From the cell containing the given text, extract its center point as (x, y) coordinate. 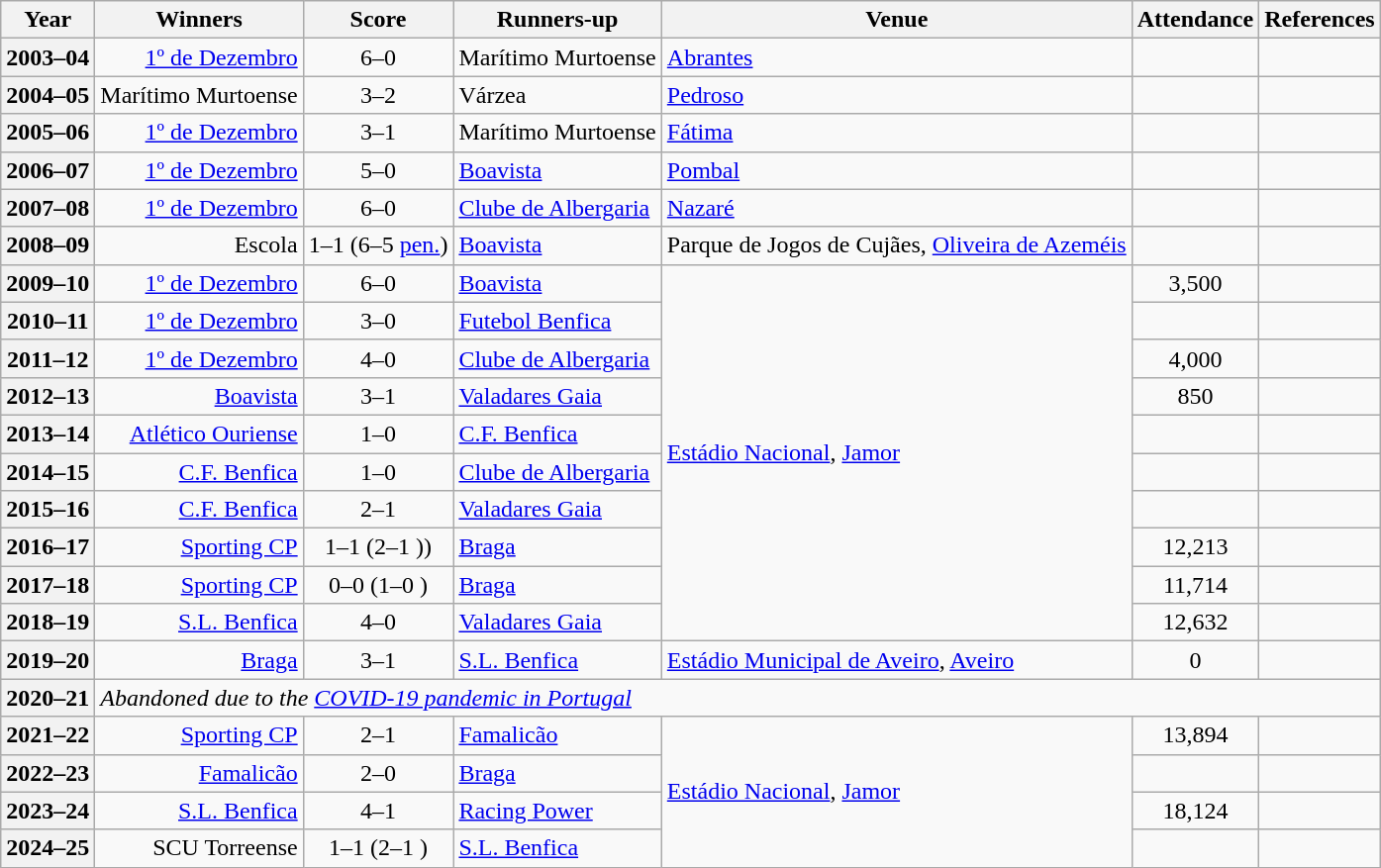
2023–24 (48, 811)
Year (48, 20)
Futebol Benfica (557, 321)
2016–17 (48, 547)
12,632 (1195, 623)
Winners (199, 20)
Parque de Jogos de Cujães, Oliveira de Azeméis (897, 245)
1–1 (6–5 pen.) (378, 245)
12,213 (1195, 547)
13,894 (1195, 735)
2018–19 (48, 623)
1–1 (2–1 ) (378, 848)
4–1 (378, 811)
2008–09 (48, 245)
2019–20 (48, 660)
Pedroso (897, 95)
2009–10 (48, 283)
18,124 (1195, 811)
3,500 (1195, 283)
2007–08 (48, 208)
2021–22 (48, 735)
2012–13 (48, 396)
Estádio Municipal de Aveiro, Aveiro (897, 660)
0–0 (1–0 ) (378, 585)
1–1 (2–1 )) (378, 547)
2–0 (378, 773)
2014–15 (48, 472)
Score (378, 20)
Abrantes (897, 57)
Pombal (897, 170)
2020–21 (48, 698)
2022–23 (48, 773)
Escola (199, 245)
11,714 (1195, 585)
0 (1195, 660)
5–0 (378, 170)
Várzea (557, 95)
Nazaré (897, 208)
850 (1195, 396)
Abandoned due to the COVID-19 pandemic in Portugal (738, 698)
2003–04 (48, 57)
3–0 (378, 321)
Attendance (1195, 20)
2006–07 (48, 170)
4,000 (1195, 358)
References (1321, 20)
Venue (897, 20)
Fátima (897, 133)
2005–06 (48, 133)
Atlético Ouriense (199, 434)
2010–11 (48, 321)
Racing Power (557, 811)
2017–18 (48, 585)
SCU Torreense (199, 848)
2015–16 (48, 510)
3–2 (378, 95)
2004–05 (48, 95)
2024–25 (48, 848)
2013–14 (48, 434)
2011–12 (48, 358)
Runners-up (557, 20)
